Search for the cell housing the specified text and yield its [x, y] center coordinate. 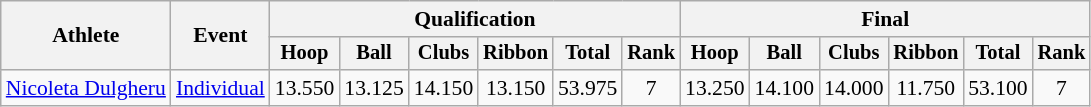
14.000 [854, 88]
53.100 [998, 88]
13.250 [714, 88]
14.100 [784, 88]
13.550 [304, 88]
13.125 [374, 88]
13.150 [516, 88]
11.750 [926, 88]
Athlete [86, 36]
14.150 [444, 88]
53.975 [588, 88]
Individual [220, 88]
Qualification [475, 19]
Final [885, 19]
Event [220, 36]
Nicoleta Dulgheru [86, 88]
